Find where the given text appears and provide that cell's center as (x, y) coordinate. 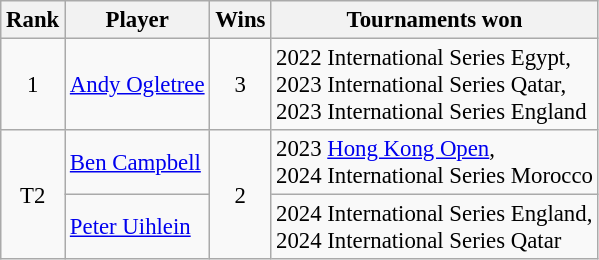
3 (240, 85)
Peter Uihlein (138, 228)
Rank (33, 20)
T2 (33, 194)
Wins (240, 20)
2022 International Series Egypt,2023 International Series Qatar,2023 International Series England (435, 85)
Player (138, 20)
2 (240, 194)
Andy Ogletree (138, 85)
Ben Campbell (138, 162)
2024 International Series England,2024 International Series Qatar (435, 228)
Tournaments won (435, 20)
2023 Hong Kong Open,2024 International Series Morocco (435, 162)
1 (33, 85)
